From the cell containing the given text, extract its center point as [X, Y] coordinate. 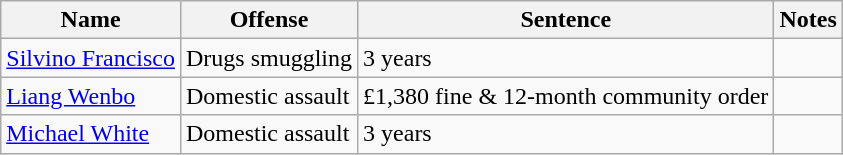
Notes [808, 20]
Offense [268, 20]
£1,380 fine & 12-month community order [566, 96]
Liang Wenbo [91, 96]
Name [91, 20]
Drugs smuggling [268, 58]
Michael White [91, 134]
Sentence [566, 20]
Silvino Francisco [91, 58]
